Capture the cell that displays the provided text and extract its (X, Y) central coordinate. 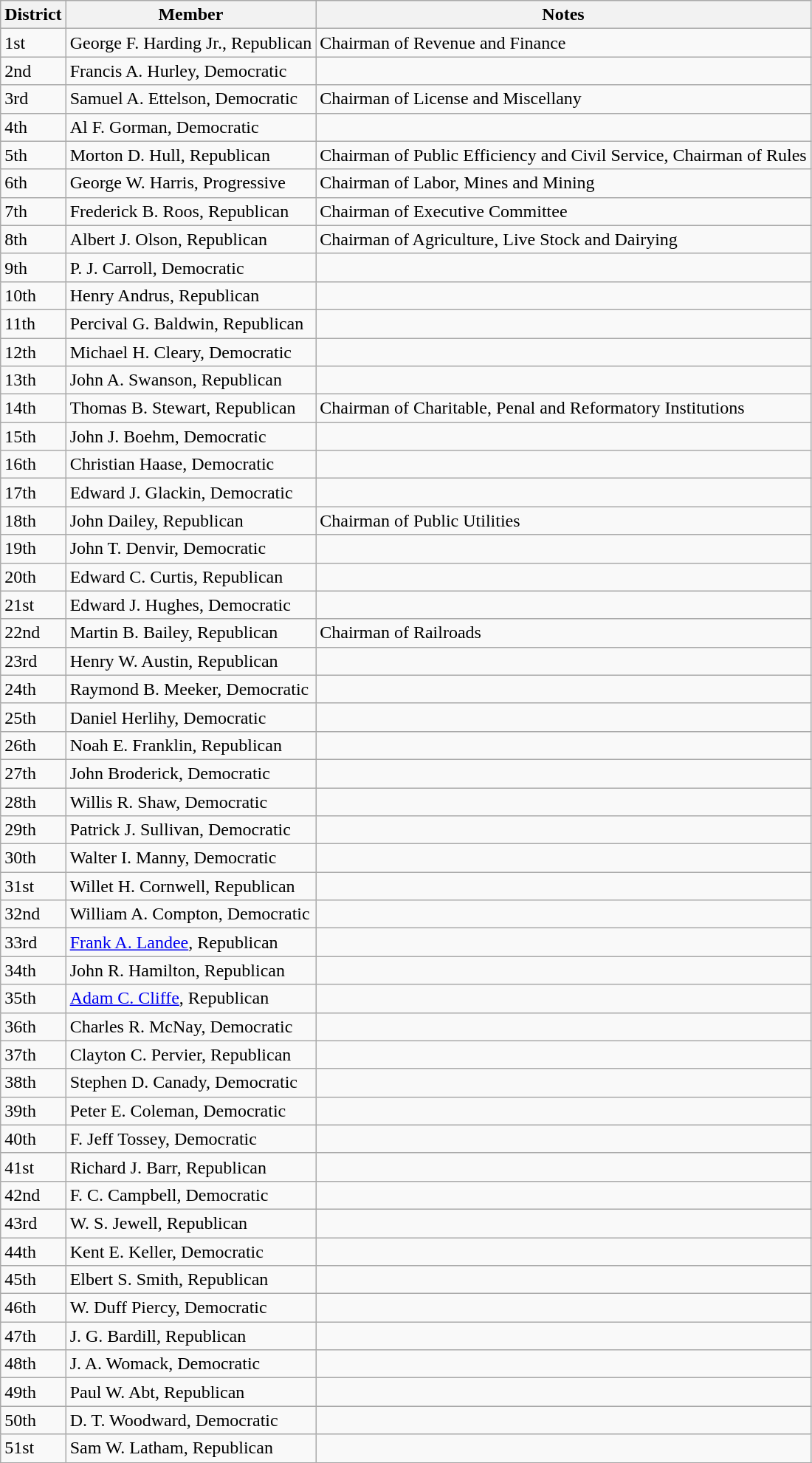
Paul W. Abt, Republican (190, 1392)
10th (33, 295)
Stephen D. Canady, Democratic (190, 1083)
Christian Haase, Democratic (190, 465)
18th (33, 521)
21st (33, 605)
2nd (33, 71)
36th (33, 1027)
40th (33, 1139)
Edward J. Glackin, Democratic (190, 493)
John Broderick, Democratic (190, 773)
48th (33, 1364)
Chairman of Public Efficiency and Civil Service, Chairman of Rules (563, 155)
26th (33, 745)
Chairman of License and Miscellany (563, 99)
Percival G. Baldwin, Republican (190, 323)
F. C. Campbell, Democratic (190, 1195)
J. G. Bardill, Republican (190, 1336)
42nd (33, 1195)
W. Duff Piercy, Democratic (190, 1308)
29th (33, 830)
Frederick B. Roos, Republican (190, 211)
11th (33, 323)
John T. Denvir, Democratic (190, 549)
30th (33, 858)
Peter E. Coleman, Democratic (190, 1111)
6th (33, 183)
Richard J. Barr, Republican (190, 1167)
49th (33, 1392)
8th (33, 239)
Francis A. Hurley, Democratic (190, 71)
22nd (33, 633)
4th (33, 127)
Daniel Herlihy, Democratic (190, 717)
Charles R. McNay, Democratic (190, 1027)
J. A. Womack, Democratic (190, 1364)
13th (33, 380)
Chairman of Agriculture, Live Stock and Dairying (563, 239)
Willet H. Cornwell, Republican (190, 886)
38th (33, 1083)
John A. Swanson, Republican (190, 380)
47th (33, 1336)
32nd (33, 914)
William A. Compton, Democratic (190, 914)
Member (190, 15)
Raymond B. Meeker, Democratic (190, 689)
Elbert S. Smith, Republican (190, 1280)
31st (33, 886)
39th (33, 1111)
Chairman of Railroads (563, 633)
Martin B. Bailey, Republican (190, 633)
Edward J. Hughes, Democratic (190, 605)
Chairman of Charitable, Penal and Reformatory Institutions (563, 408)
P. J. Carroll, Democratic (190, 267)
Michael H. Cleary, Democratic (190, 352)
23rd (33, 661)
45th (33, 1280)
17th (33, 493)
44th (33, 1252)
Chairman of Public Utilities (563, 521)
37th (33, 1055)
14th (33, 408)
3rd (33, 99)
Walter I. Manny, Democratic (190, 858)
Clayton C. Pervier, Republican (190, 1055)
John R. Hamilton, Republican (190, 970)
7th (33, 211)
D. T. Woodward, Democratic (190, 1420)
19th (33, 549)
George F. Harding Jr., Republican (190, 43)
Noah E. Franklin, Republican (190, 745)
46th (33, 1308)
Henry W. Austin, Republican (190, 661)
35th (33, 998)
Chairman of Executive Committee (563, 211)
Notes (563, 15)
20th (33, 577)
District (33, 15)
43rd (33, 1223)
27th (33, 773)
John Dailey, Republican (190, 521)
Willis R. Shaw, Democratic (190, 801)
34th (33, 970)
Edward C. Curtis, Republican (190, 577)
15th (33, 436)
1st (33, 43)
24th (33, 689)
Samuel A. Ettelson, Democratic (190, 99)
Albert J. Olson, Republican (190, 239)
Henry Andrus, Republican (190, 295)
12th (33, 352)
Patrick J. Sullivan, Democratic (190, 830)
John J. Boehm, Democratic (190, 436)
16th (33, 465)
Morton D. Hull, Republican (190, 155)
Frank A. Landee, Republican (190, 942)
Chairman of Revenue and Finance (563, 43)
25th (33, 717)
28th (33, 801)
F. Jeff Tossey, Democratic (190, 1139)
Sam W. Latham, Republican (190, 1448)
9th (33, 267)
51st (33, 1448)
33rd (33, 942)
Adam C. Cliffe, Republican (190, 998)
W. S. Jewell, Republican (190, 1223)
41st (33, 1167)
Kent E. Keller, Democratic (190, 1252)
Thomas B. Stewart, Republican (190, 408)
George W. Harris, Progressive (190, 183)
50th (33, 1420)
Chairman of Labor, Mines and Mining (563, 183)
5th (33, 155)
Al F. Gorman, Democratic (190, 127)
